Find where the given text appears and provide that cell's center as [x, y] coordinate. 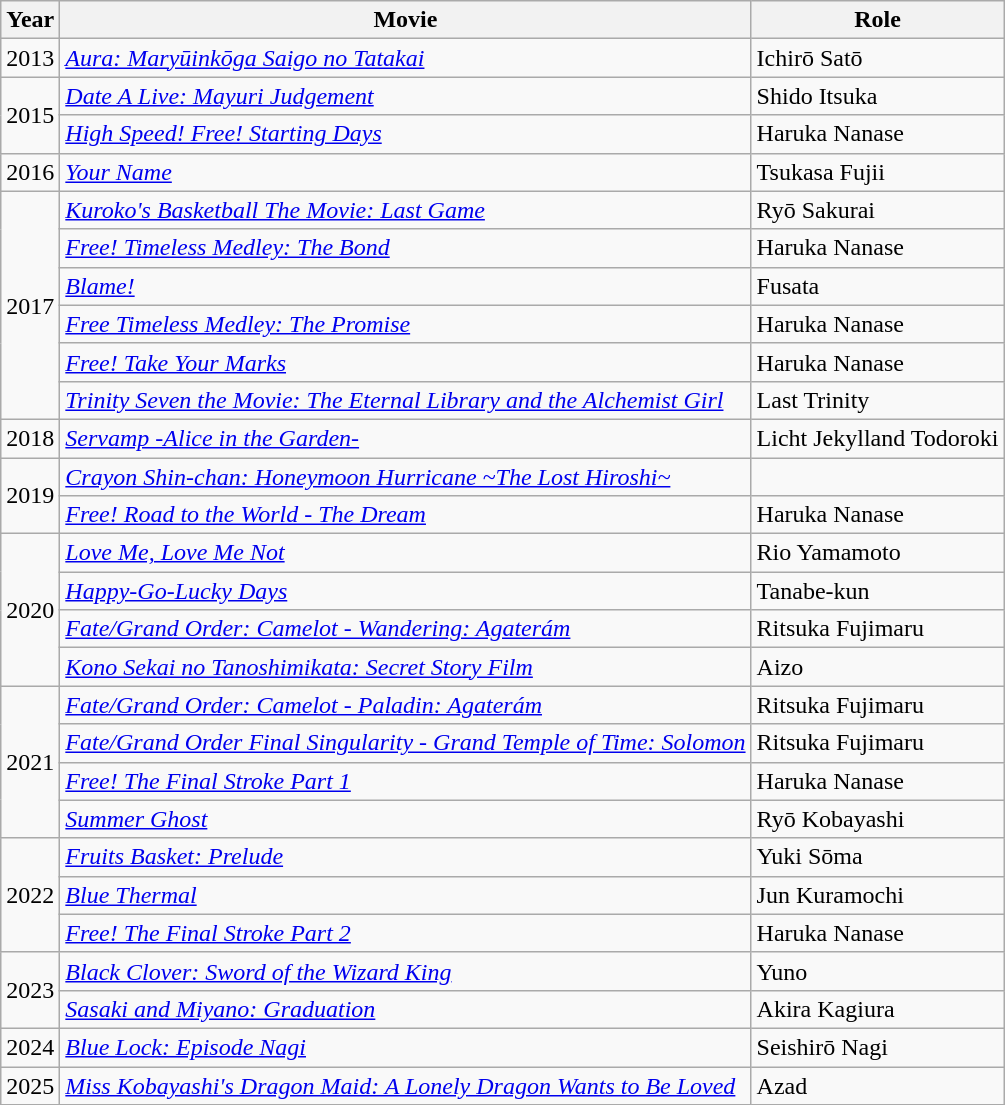
Kuroko's Basketball The Movie: Last Game [406, 210]
Crayon Shin-chan: Honeymoon Hurricane ~The Lost Hiroshi~ [406, 477]
Fruits Basket: Prelude [406, 857]
Your Name [406, 172]
Ryō Sakurai [878, 210]
Servamp -Alice in the Garden- [406, 438]
Free! Take Your Marks [406, 362]
Akira Kagiura [878, 1009]
2020 [30, 610]
2013 [30, 58]
Last Trinity [878, 400]
Love Me, Love Me Not [406, 553]
2015 [30, 115]
Jun Kuramochi [878, 895]
Kono Sekai no Tanoshimikata: Secret Story Film [406, 667]
Blue Thermal [406, 895]
Fate/Grand Order: Camelot - Paladin: Agaterám [406, 705]
Seishirō Nagi [878, 1047]
Blame! [406, 286]
Fusata [878, 286]
2017 [30, 305]
2023 [30, 990]
Miss Kobayashi's Dragon Maid: A Lonely Dragon Wants to Be Loved [406, 1085]
Blue Lock: Episode Nagi [406, 1047]
Ryō Kobayashi [878, 819]
Tanabe-kun [878, 591]
Licht Jekylland Todoroki [878, 438]
2022 [30, 895]
Free Timeless Medley: The Promise [406, 324]
Date A Live: Mayuri Judgement [406, 96]
2016 [30, 172]
Shido Itsuka [878, 96]
Tsukasa Fujii [878, 172]
High Speed! Free! Starting Days [406, 134]
Happy-Go-Lucky Days [406, 591]
Free! Timeless Medley: The Bond [406, 248]
Free! Road to the World - The Dream [406, 515]
2019 [30, 496]
2025 [30, 1085]
2024 [30, 1047]
Summer Ghost [406, 819]
Free! The Final Stroke Part 2 [406, 933]
Movie [406, 20]
Sasaki and Miyano: Graduation [406, 1009]
Rio Yamamoto [878, 553]
Year [30, 20]
Aura: Maryūinkōga Saigo no Tatakai [406, 58]
Azad [878, 1085]
Role [878, 20]
Free! The Final Stroke Part 1 [406, 781]
Fate/Grand Order: Camelot - Wandering: Agaterám [406, 629]
Trinity Seven the Movie: The Eternal Library and the Alchemist Girl [406, 400]
Ichirō Satō [878, 58]
2018 [30, 438]
Fate/Grand Order Final Singularity - Grand Temple of Time: Solomon [406, 743]
Yuno [878, 971]
Yuki Sōma [878, 857]
Aizo [878, 667]
2021 [30, 762]
Black Clover: Sword of the Wizard King [406, 971]
